Identify which cell holds the provided text, then report its (X, Y) central coordinate. 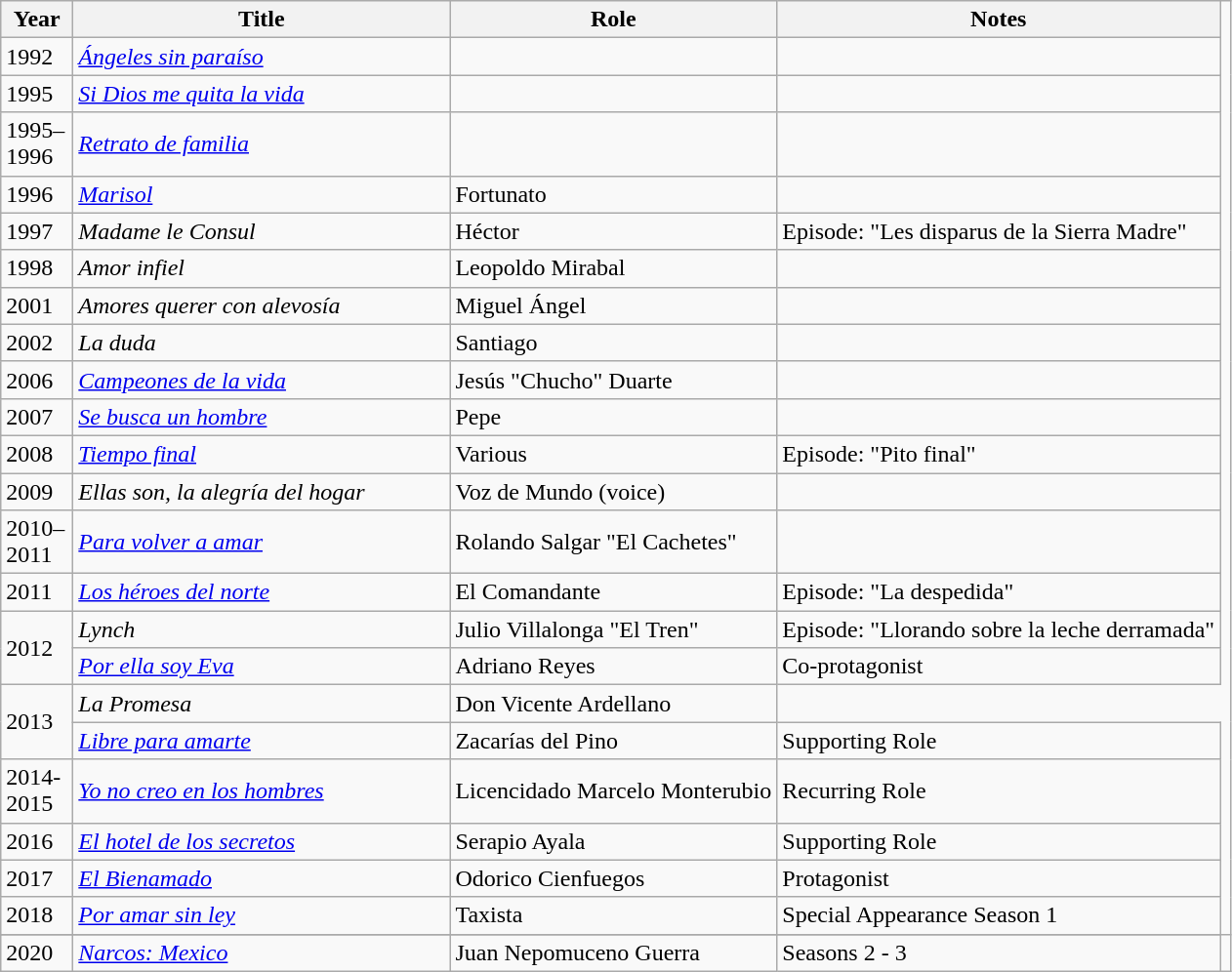
Voz de Mundo (voice) (613, 491)
2006 (37, 380)
Lynch (262, 629)
2012 (37, 648)
Ellas son, la alegría del hogar (262, 491)
Si Dios me quita la vida (262, 94)
Various (613, 454)
2016 (37, 841)
2010–2011 (37, 543)
Leopoldo Mirabal (613, 268)
Role (613, 20)
2001 (37, 305)
La Promesa (262, 704)
Tiempo final (262, 454)
Para volver a amar (262, 543)
Fortunato (613, 194)
2008 (37, 454)
Seasons 2 - 3 (999, 952)
Retrato de familia (262, 144)
1996 (37, 194)
1995–1996 (37, 144)
Year (37, 20)
Campeones de la vida (262, 380)
2020 (37, 952)
2013 (37, 722)
Madame le Consul (262, 231)
Episode: "Pito final" (999, 454)
1997 (37, 231)
La duda (262, 343)
2018 (37, 915)
2009 (37, 491)
Por amar sin ley (262, 915)
2002 (37, 343)
Don Vicente Ardellano (613, 704)
Serapio Ayala (613, 841)
Protagonist (999, 878)
Marisol (262, 194)
Zacarías del Pino (613, 741)
Episode: "Llorando sobre la leche derramada" (999, 629)
Title (262, 20)
Se busca un hombre (262, 417)
Episode: "Les disparus de la Sierra Madre" (999, 231)
Special Appearance Season 1 (999, 915)
1995 (37, 94)
Julio Villalonga "El Tren" (613, 629)
El hotel de los secretos (262, 841)
El Bienamado (262, 878)
Amor infiel (262, 268)
Pepe (613, 417)
1992 (37, 57)
Santiago (613, 343)
1998 (37, 268)
Los héroes del norte (262, 592)
Héctor (613, 231)
Licencidado Marcelo Monterubio (613, 790)
Por ella soy Eva (262, 667)
Juan Nepomuceno Guerra (613, 952)
Amores querer con alevosía (262, 305)
2011 (37, 592)
El Comandante (613, 592)
Yo no creo en los hombres (262, 790)
Narcos: Mexico (262, 952)
Miguel Ángel (613, 305)
Odorico Cienfuegos (613, 878)
Co-protagonist (999, 667)
2017 (37, 878)
2014-2015 (37, 790)
Ángeles sin paraíso (262, 57)
Notes (999, 20)
2007 (37, 417)
Recurring Role (999, 790)
Taxista (613, 915)
Adriano Reyes (613, 667)
Episode: "La despedida" (999, 592)
Libre para amarte (262, 741)
Jesús "Chucho" Duarte (613, 380)
Rolando Salgar "El Cachetes" (613, 543)
